Detect which cell encompasses the target text, then output its (X, Y) center coordinate. 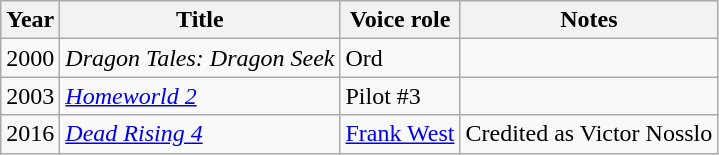
2016 (30, 134)
2003 (30, 96)
Voice role (400, 20)
Year (30, 20)
Dragon Tales: Dragon Seek (200, 58)
Credited as Victor Nosslo (589, 134)
Homeworld 2 (200, 96)
2000 (30, 58)
Frank West (400, 134)
Ord (400, 58)
Title (200, 20)
Notes (589, 20)
Dead Rising 4 (200, 134)
Pilot #3 (400, 96)
